Scan for the cell matching the given text and deliver its [X, Y] coordinate at center. 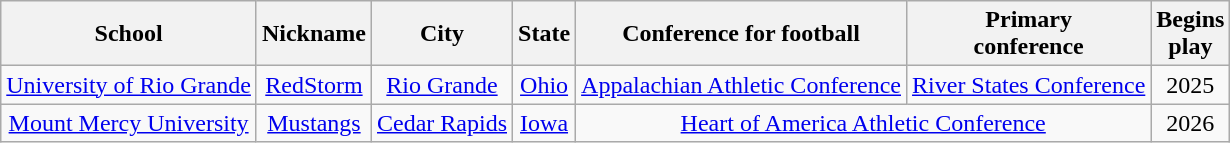
Heart of America Athletic Conference [864, 123]
Cedar Rapids [442, 123]
Ohio [544, 85]
Mustangs [314, 123]
State [544, 34]
City [442, 34]
University of Rio Grande [129, 85]
Iowa [544, 123]
Appalachian Athletic Conference [742, 85]
2025 [1190, 85]
River States Conference [1029, 85]
Conference for football [742, 34]
Mount Mercy University [129, 123]
Primaryconference [1029, 34]
RedStorm [314, 85]
School [129, 34]
Nickname [314, 34]
Beginsplay [1190, 34]
2026 [1190, 123]
Rio Grande [442, 85]
